Extract the [x, y] coordinate from the center of the cell holding the provided text.  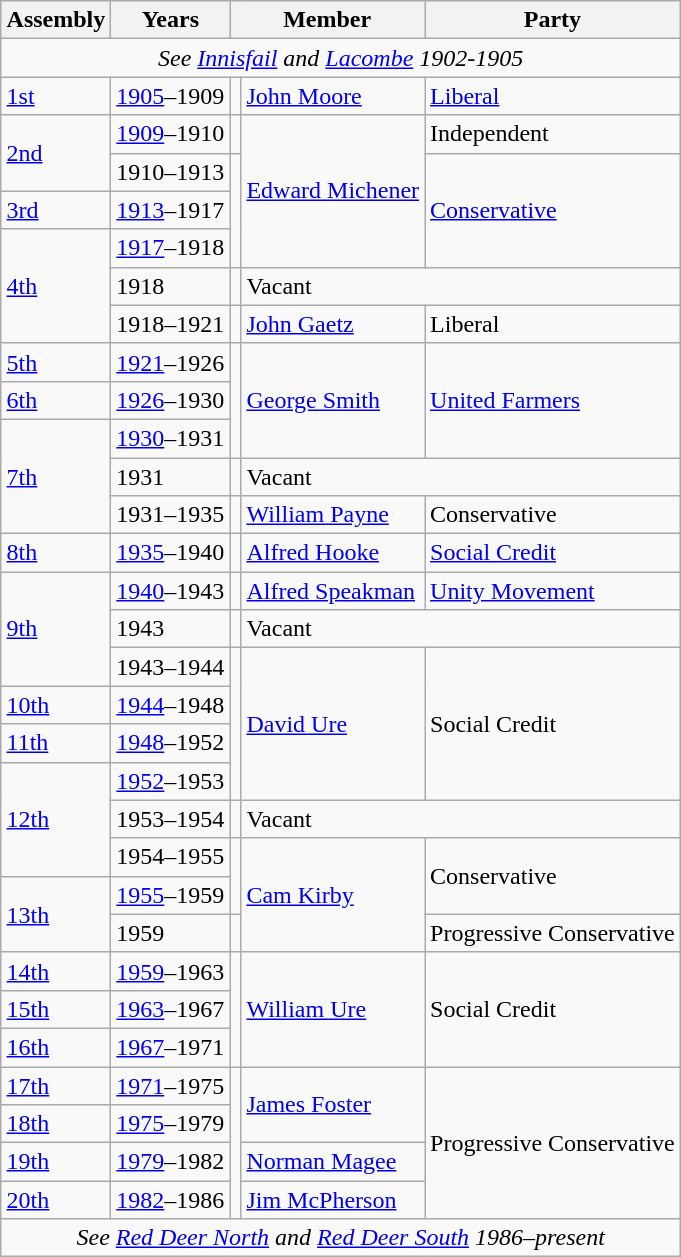
1971–1975 [170, 1085]
1943–1944 [170, 667]
1944–1948 [170, 705]
Member [328, 20]
1982–1986 [170, 1200]
1940–1943 [170, 591]
1930–1931 [170, 438]
1st [56, 96]
Unity Movement [553, 591]
Alfred Hooke [333, 553]
Party [553, 20]
Edward Michener [333, 191]
See Red Deer North and Red Deer South 1986–present [340, 1238]
Cam Kirby [333, 895]
Norman Magee [333, 1162]
7th [56, 476]
John Moore [333, 96]
1975–1979 [170, 1124]
John Gaetz [333, 324]
James Foster [333, 1104]
18th [56, 1124]
1959–1963 [170, 971]
14th [56, 971]
11th [56, 743]
Independent [553, 134]
Jim McPherson [333, 1200]
1943 [170, 629]
1955–1959 [170, 895]
1921–1926 [170, 362]
1913–1917 [170, 210]
1959 [170, 933]
8th [56, 553]
9th [56, 629]
Alfred Speakman [333, 591]
Years [170, 20]
16th [56, 1047]
1909–1910 [170, 134]
1931 [170, 477]
See Innisfail and Lacombe 1902-1905 [340, 58]
United Farmers [553, 400]
George Smith [333, 400]
1918–1921 [170, 324]
12th [56, 819]
20th [56, 1200]
10th [56, 705]
1910–1913 [170, 172]
5th [56, 362]
William Ure [333, 1009]
1963–1967 [170, 1009]
4th [56, 286]
1979–1982 [170, 1162]
13th [56, 914]
Assembly [56, 20]
1967–1971 [170, 1047]
1917–1918 [170, 248]
1948–1952 [170, 743]
6th [56, 400]
19th [56, 1162]
3rd [56, 210]
1935–1940 [170, 553]
1926–1930 [170, 400]
17th [56, 1085]
1952–1953 [170, 781]
1954–1955 [170, 857]
15th [56, 1009]
1953–1954 [170, 819]
1905–1909 [170, 96]
1918 [170, 286]
David Ure [333, 724]
1931–1935 [170, 515]
William Payne [333, 515]
2nd [56, 153]
